Identify which cell holds the provided text, then report its (X, Y) central coordinate. 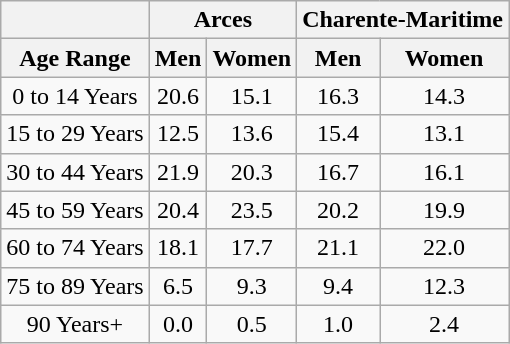
13.1 (444, 134)
15.4 (338, 134)
9.3 (252, 286)
16.7 (338, 172)
20.6 (178, 96)
20.2 (338, 210)
0 to 14 Years (75, 96)
23.5 (252, 210)
2.4 (444, 324)
60 to 74 Years (75, 248)
13.6 (252, 134)
20.4 (178, 210)
0.5 (252, 324)
21.9 (178, 172)
19.9 (444, 210)
21.1 (338, 248)
15 to 29 Years (75, 134)
Age Range (75, 58)
16.1 (444, 172)
18.1 (178, 248)
16.3 (338, 96)
9.4 (338, 286)
20.3 (252, 172)
15.1 (252, 96)
45 to 59 Years (75, 210)
12.3 (444, 286)
17.7 (252, 248)
6.5 (178, 286)
0.0 (178, 324)
Charente-Maritime (403, 20)
14.3 (444, 96)
1.0 (338, 324)
12.5 (178, 134)
30 to 44 Years (75, 172)
22.0 (444, 248)
Arces (222, 20)
90 Years+ (75, 324)
75 to 89 Years (75, 286)
